Extract the (x, y) coordinate from the center of the cell holding the provided text.  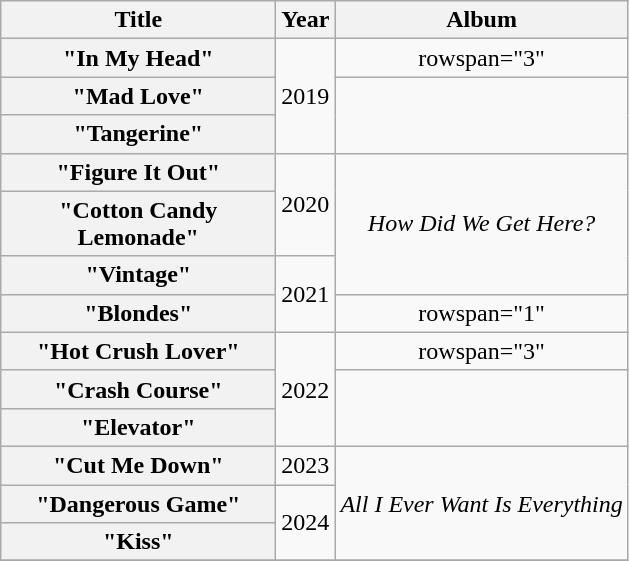
"Mad Love" (138, 96)
"Cut Me Down" (138, 465)
"In My Head" (138, 58)
rowspan="1" (482, 313)
"Elevator" (138, 427)
2022 (306, 389)
Year (306, 20)
2020 (306, 204)
2024 (306, 522)
How Did We Get Here? (482, 224)
"Crash Course" (138, 389)
"Dangerous Game" (138, 503)
Album (482, 20)
"Blondes" (138, 313)
2019 (306, 96)
"Cotton Candy Lemonade" (138, 224)
"Figure It Out" (138, 172)
2023 (306, 465)
Title (138, 20)
"Kiss" (138, 542)
"Hot Crush Lover" (138, 351)
2021 (306, 294)
"Vintage" (138, 275)
"Tangerine" (138, 134)
All I Ever Want Is Everything (482, 503)
